Identify which cell holds the provided text, then report its (X, Y) central coordinate. 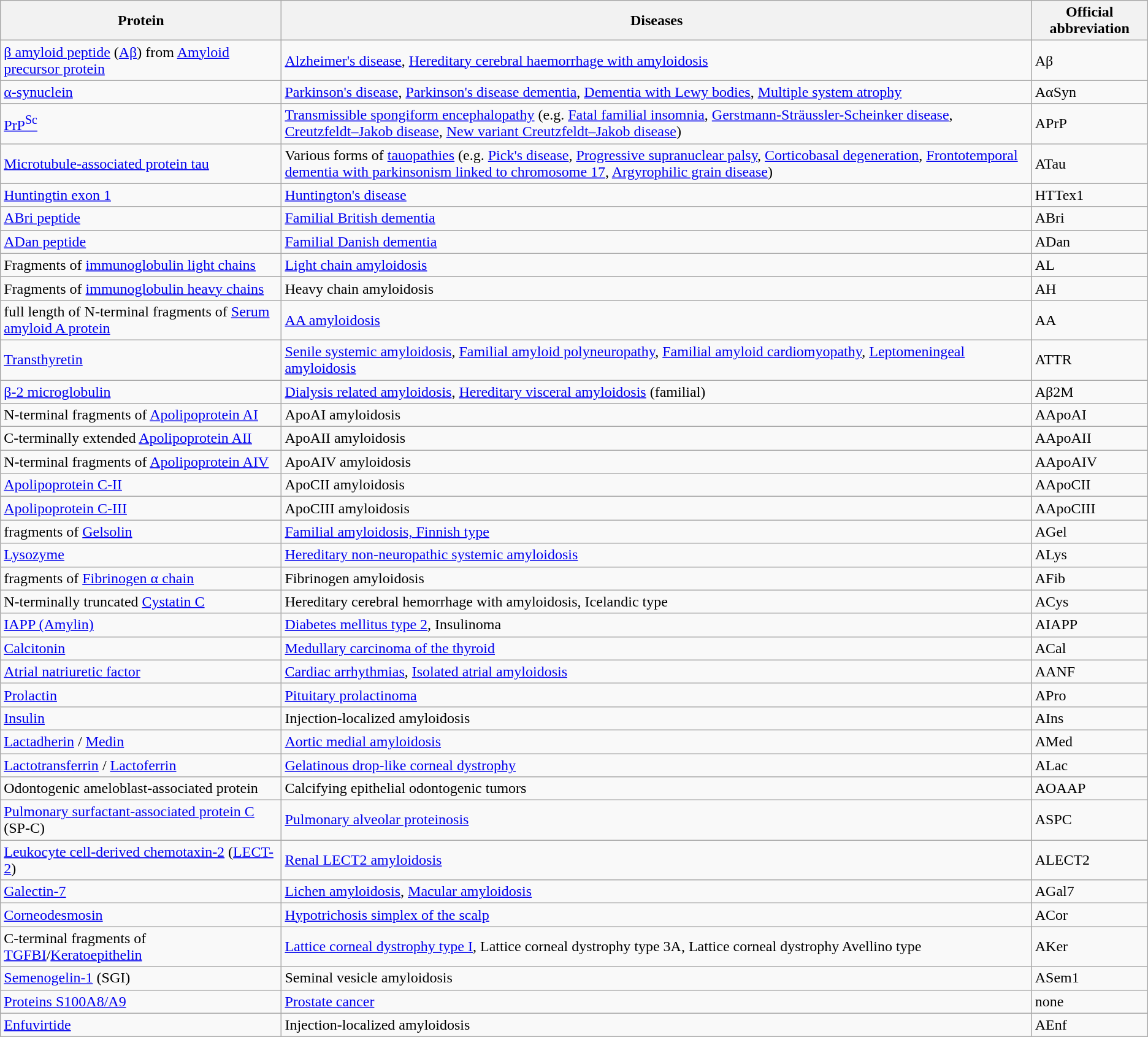
β amyloid peptide (Aβ) from Amyloid precursor protein (141, 60)
Corneodesmosin (141, 915)
AA amyloidosis (656, 320)
AL (1089, 265)
Prolactin (141, 695)
ATau (1089, 163)
AGal7 (1089, 892)
Hereditary non-neuropathic systemic amyloidosis (656, 555)
ALECT2 (1089, 860)
HTTex1 (1089, 195)
Renal LECT2 amyloidosis (656, 860)
Leukocyte cell-derived chemotaxin-2 (LECT-2) (141, 860)
Diseases (656, 21)
N-terminally truncated Cystatin C (141, 602)
β-2 microglobulin (141, 392)
α-synuclein (141, 92)
AApoAI (1089, 415)
AFib (1089, 578)
Seminal vesicle amyloidosis (656, 978)
AH (1089, 288)
C-terminally extended Apolipoprotein AII (141, 438)
fragments of Fibrinogen α chain (141, 578)
N-terminal fragments of Apolipoprotein AI (141, 415)
Odontogenic ameloblast-associated protein (141, 789)
Hypotrichosis simplex of the scalp (656, 915)
Aortic medial amyloidosis (656, 741)
IAPP (Amylin) (141, 625)
Aβ2M (1089, 392)
Familial Danish dementia (656, 242)
Hereditary cerebral hemorrhage with amyloidosis, Icelandic type (656, 602)
Senile systemic amyloidosis, Familial amyloid polyneuropathy, Familial amyloid cardiomyopathy, Leptomeningeal amyloidosis (656, 359)
Lattice corneal dystrophy type I, Lattice corneal dystrophy type 3A, Lattice corneal dystrophy Avellino type (656, 947)
Apolipoprotein C-II (141, 485)
N-terminal fragments of Apolipoprotein AIV (141, 462)
AApoCIII (1089, 508)
C-terminal fragments of TGFBI/Keratoepithelin (141, 947)
Pulmonary alveolar proteinosis (656, 821)
Apolipoprotein C-III (141, 508)
ALys (1089, 555)
Aβ (1089, 60)
Medullary carcinoma of the thyroid (656, 648)
AApoCII (1089, 485)
AEnf (1089, 1025)
Transthyretin (141, 359)
AApoAII (1089, 438)
Diabetes mellitus type 2, Insulinoma (656, 625)
PrPSc (141, 124)
ApoAII amyloidosis (656, 438)
Fragments of immunoglobulin heavy chains (141, 288)
AαSyn (1089, 92)
full length of N-terminal fragments of Serum amyloid A protein (141, 320)
AIAPP (1089, 625)
Cardiac arrhythmias, Isolated atrial amyloidosis (656, 672)
ASPC (1089, 821)
ACor (1089, 915)
APrP (1089, 124)
ACys (1089, 602)
Lichen amyloidosis, Macular amyloidosis (656, 892)
Proteins S100A8/A9 (141, 1001)
Calcifying epithelial odontogenic tumors (656, 789)
Dialysis related amyloidosis, Hereditary visceral amyloidosis (familial) (656, 392)
Alzheimer's disease, Hereditary cerebral haemorrhage with amyloidosis (656, 60)
Microtubule-associated protein tau (141, 163)
ALac (1089, 765)
Atrial natriuretic factor (141, 672)
ApoAI amyloidosis (656, 415)
AKer (1089, 947)
Fibrinogen amyloidosis (656, 578)
Official abbreviation (1089, 21)
none (1089, 1001)
Protein (141, 21)
Huntingtin exon 1 (141, 195)
Semenogelin-1 (SGI) (141, 978)
Lysozyme (141, 555)
AIns (1089, 718)
AOAAP (1089, 789)
Gelatinous drop-like corneal dystrophy (656, 765)
AANF (1089, 672)
Familial amyloidosis, Finnish type (656, 532)
Pituitary prolactinoma (656, 695)
AMed (1089, 741)
AA (1089, 320)
Huntington's disease (656, 195)
ApoAIV amyloidosis (656, 462)
fragments of Gelsolin (141, 532)
Pulmonary surfactant-associated protein C (SP-C) (141, 821)
ASem1 (1089, 978)
Calcitonin (141, 648)
Enfuvirtide (141, 1025)
Galectin-7 (141, 892)
ApoCIII amyloidosis (656, 508)
APro (1089, 695)
Insulin (141, 718)
ADan (1089, 242)
Familial British dementia (656, 218)
ABri (1089, 218)
Parkinson's disease, Parkinson's disease dementia, Dementia with Lewy bodies, Multiple system atrophy (656, 92)
Lactadherin / Medin (141, 741)
Light chain amyloidosis (656, 265)
Lactotransferrin / Lactoferrin (141, 765)
ABri peptide (141, 218)
AGel (1089, 532)
ApoCII amyloidosis (656, 485)
Fragments of immunoglobulin light chains (141, 265)
Prostate cancer (656, 1001)
Heavy chain amyloidosis (656, 288)
ADan peptide (141, 242)
ACal (1089, 648)
ATTR (1089, 359)
AApoAIV (1089, 462)
